Find where the given text appears and provide that cell's center as [X, Y] coordinate. 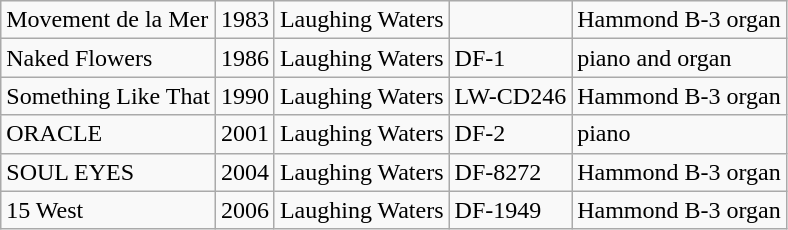
Something Like That [108, 96]
DF-2 [510, 134]
1990 [244, 96]
1983 [244, 20]
DF-1949 [510, 210]
2004 [244, 172]
2006 [244, 210]
DF-1 [510, 58]
15 West [108, 210]
piano and organ [680, 58]
ORACLE [108, 134]
piano [680, 134]
DF-8272 [510, 172]
Naked Flowers [108, 58]
1986 [244, 58]
LW-CD246 [510, 96]
2001 [244, 134]
SOUL EYES [108, 172]
Movement de la Mer [108, 20]
